Provide the [X, Y] coordinate of the cell's center where the given text is located.  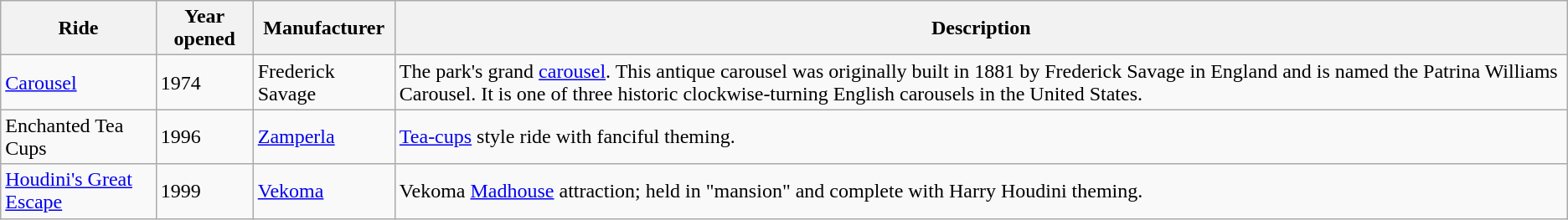
1974 [204, 82]
1996 [204, 137]
Tea-cups style ride with fanciful theming. [981, 137]
Enchanted Tea Cups [79, 137]
1999 [204, 191]
Carousel [79, 82]
Manufacturer [323, 28]
Ride [79, 28]
Houdini's Great Escape [79, 191]
Zamperla [323, 137]
Frederick Savage [323, 82]
Vekoma Madhouse attraction; held in "mansion" and complete with Harry Houdini theming. [981, 191]
Description [981, 28]
Vekoma [323, 191]
Year opened [204, 28]
